Search for the cell housing the specified text and yield its (x, y) center coordinate. 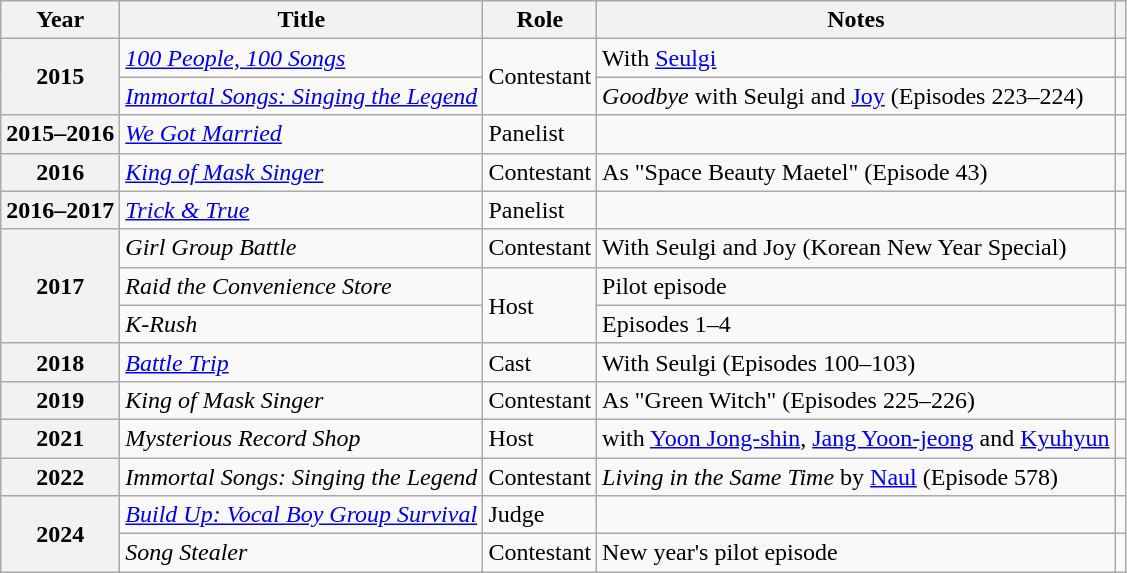
Raid the Convenience Store (302, 286)
Role (540, 20)
Battle Trip (302, 362)
Mysterious Record Shop (302, 438)
2022 (60, 477)
Living in the Same Time by Naul (Episode 578) (856, 477)
2017 (60, 286)
2016 (60, 172)
2021 (60, 438)
Notes (856, 20)
100 People, 100 Songs (302, 58)
We Got Married (302, 134)
Cast (540, 362)
As "Green Witch" (Episodes 225–226) (856, 400)
K-Rush (302, 324)
with Yoon Jong-shin, Jang Yoon-jeong and Kyuhyun (856, 438)
With Seulgi (856, 58)
Trick & True (302, 210)
Goodbye with Seulgi and Joy (Episodes 223–224) (856, 96)
2016–2017 (60, 210)
Pilot episode (856, 286)
Girl Group Battle (302, 248)
2015–2016 (60, 134)
As "Space Beauty Maetel" (Episode 43) (856, 172)
Title (302, 20)
Judge (540, 515)
Build Up: Vocal Boy Group Survival (302, 515)
With Seulgi and Joy (Korean New Year Special) (856, 248)
New year's pilot episode (856, 553)
2019 (60, 400)
Episodes 1–4 (856, 324)
Song Stealer (302, 553)
2024 (60, 534)
Year (60, 20)
2015 (60, 77)
With Seulgi (Episodes 100–103) (856, 362)
2018 (60, 362)
